Scan for the cell matching the given text and deliver its [x, y] coordinate at center. 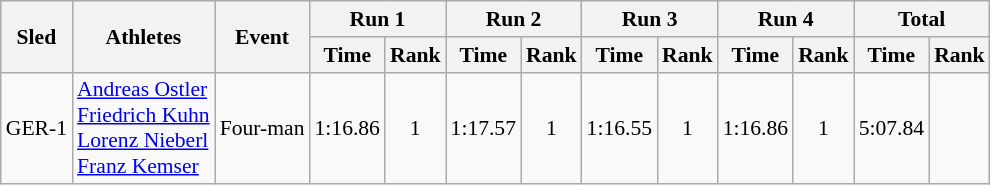
Total [922, 19]
1:16.55 [620, 128]
Run 1 [377, 19]
Event [262, 36]
Athletes [144, 36]
1:17.57 [484, 128]
Run 2 [514, 19]
5:07.84 [892, 128]
Sled [36, 36]
Andreas OstlerFriedrich KuhnLorenz NieberlFranz Kemser [144, 128]
Run 3 [650, 19]
Four-man [262, 128]
Run 4 [786, 19]
GER-1 [36, 128]
